Locate the cell with the specified text and output its (x, y) center coordinate. 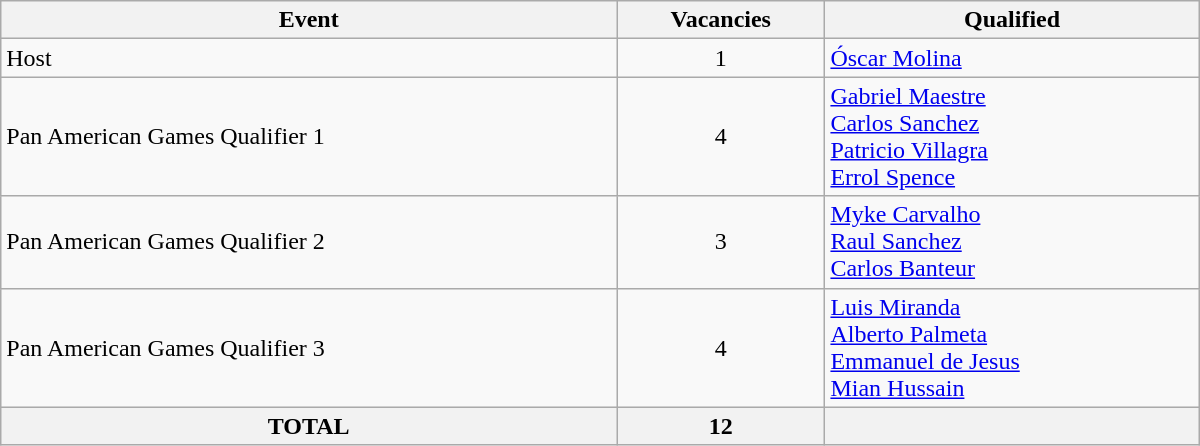
Pan American Games Qualifier 3 (309, 348)
Pan American Games Qualifier 2 (309, 242)
Pan American Games Qualifier 1 (309, 136)
Qualified (1012, 20)
Myke Carvalho Raul Sanchez Carlos Banteur (1012, 242)
3 (721, 242)
Luis Miranda Alberto Palmeta Emmanuel de Jesus Mian Hussain (1012, 348)
12 (721, 426)
1 (721, 58)
Host (309, 58)
Gabriel Maestre Carlos Sanchez Patricio Villagra Errol Spence (1012, 136)
Vacancies (721, 20)
Event (309, 20)
Óscar Molina (1012, 58)
TOTAL (309, 426)
